Return (X, Y) of the center of cell containing provided text 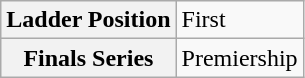
Ladder Position (88, 20)
First (240, 20)
Finals Series (88, 58)
Premiership (240, 58)
